Find where the given text appears and provide that cell's center as (x, y) coordinate. 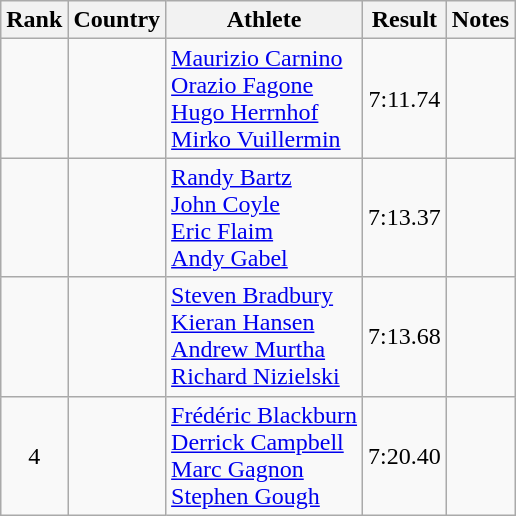
Randy Bartz John Coyle Eric Flaim Andy Gabel (264, 218)
4 (34, 456)
7:11.74 (405, 98)
Maurizio Carnino Orazio Fagone Hugo Herrnhof Mirko Vuillermin (264, 98)
Frédéric Blackburn Derrick Campbell Marc Gagnon Stephen Gough (264, 456)
Athlete (264, 20)
Country (117, 20)
Rank (34, 20)
Notes (480, 20)
7:13.68 (405, 336)
7:13.37 (405, 218)
Result (405, 20)
Steven Bradbury Kieran Hansen Andrew Murtha Richard Nizielski (264, 336)
7:20.40 (405, 456)
